Detect which cell encompasses the target text, then output its (X, Y) center coordinate. 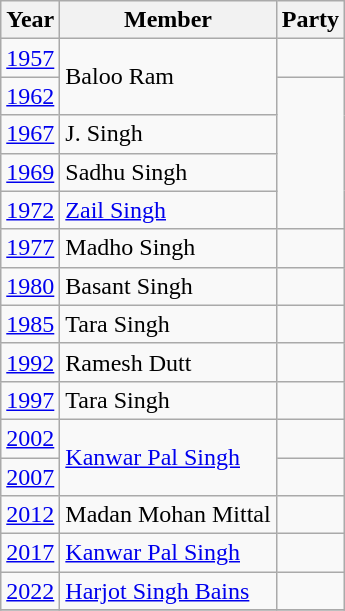
1972 (30, 210)
1997 (30, 400)
Party (310, 20)
2022 (30, 591)
Year (30, 20)
J. Singh (168, 134)
1967 (30, 134)
1980 (30, 286)
2007 (30, 477)
2012 (30, 515)
2002 (30, 438)
1992 (30, 362)
1962 (30, 96)
1985 (30, 324)
Basant Singh (168, 286)
Ramesh Dutt (168, 362)
Madho Singh (168, 248)
1977 (30, 248)
Madan Mohan Mittal (168, 515)
1957 (30, 58)
Member (168, 20)
1969 (30, 172)
2017 (30, 553)
Baloo Ram (168, 77)
Zail Singh (168, 210)
Harjot Singh Bains (168, 591)
Sadhu Singh (168, 172)
